Output the [x, y] coordinate of the center of the cell containing the given text.  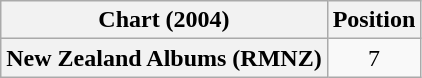
7 [374, 58]
Position [374, 20]
Chart (2004) [164, 20]
New Zealand Albums (RMNZ) [164, 58]
